Identify which cell holds the provided text, then report its [X, Y] central coordinate. 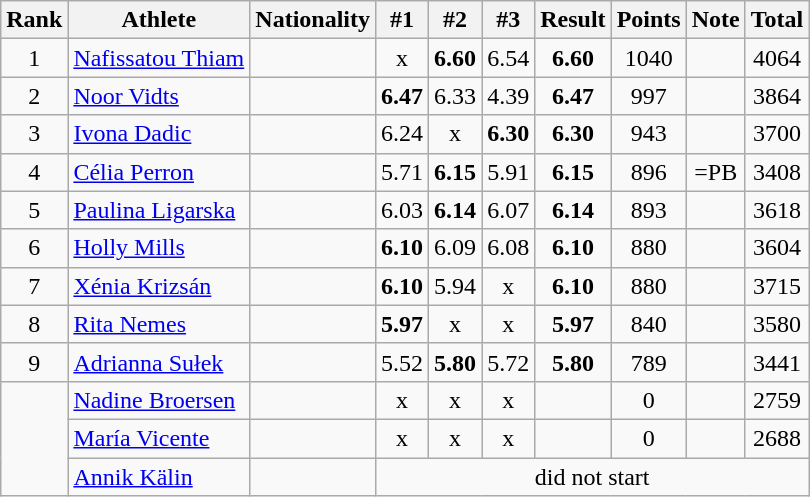
2 [34, 96]
did not start [592, 477]
5.94 [456, 286]
893 [648, 210]
#3 [508, 20]
1 [34, 58]
3441 [777, 362]
Rita Nemes [159, 324]
Athlete [159, 20]
5 [34, 210]
3700 [777, 134]
3408 [777, 172]
Xénia Krizsán [159, 286]
Nadine Broersen [159, 400]
Rank [34, 20]
3618 [777, 210]
Nationality [313, 20]
Total [777, 20]
6.08 [508, 248]
=PB [716, 172]
7 [34, 286]
997 [648, 96]
6.24 [402, 134]
#1 [402, 20]
5.72 [508, 362]
Nafissatou Thiam [159, 58]
8 [34, 324]
María Vicente [159, 438]
3715 [777, 286]
4 [34, 172]
Note [716, 20]
Paulina Ligarska [159, 210]
6.54 [508, 58]
896 [648, 172]
Holly Mills [159, 248]
Célia Perron [159, 172]
9 [34, 362]
5.71 [402, 172]
#2 [456, 20]
6.03 [402, 210]
3864 [777, 96]
3580 [777, 324]
6.09 [456, 248]
6 [34, 248]
6.07 [508, 210]
3604 [777, 248]
Ivona Dadic [159, 134]
4064 [777, 58]
6.33 [456, 96]
789 [648, 362]
943 [648, 134]
5.91 [508, 172]
5.52 [402, 362]
2759 [777, 400]
840 [648, 324]
Annik Kälin [159, 477]
Result [573, 20]
Points [648, 20]
1040 [648, 58]
3 [34, 134]
2688 [777, 438]
Noor Vidts [159, 96]
4.39 [508, 96]
Adrianna Sułek [159, 362]
